Capture the cell that displays the provided text and extract its (x, y) central coordinate. 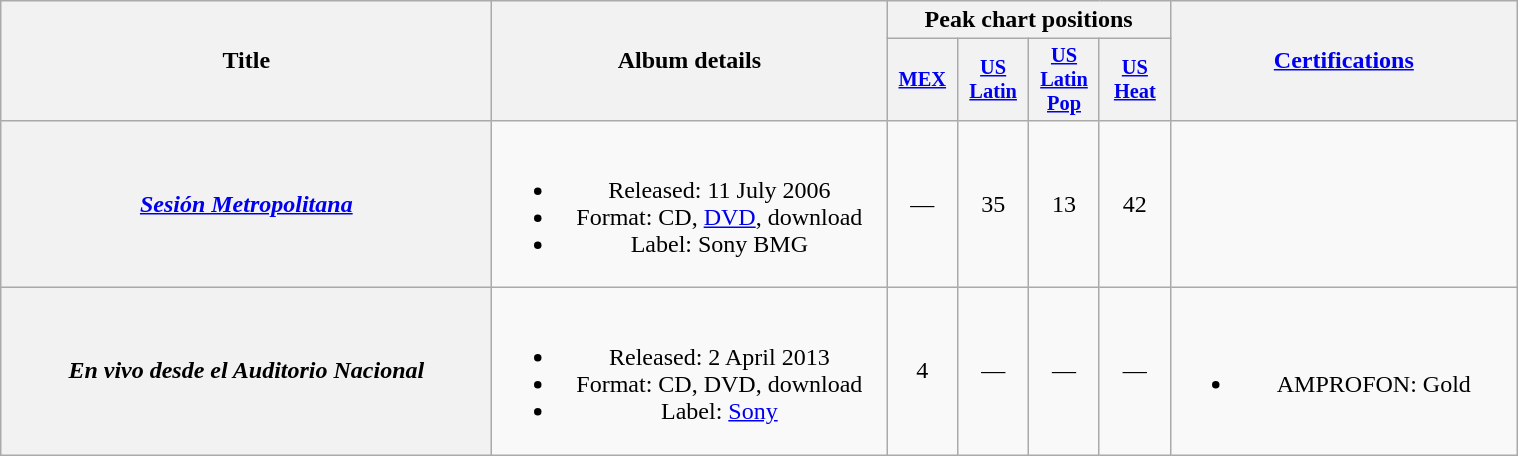
AMPROFON: Gold (1344, 372)
13 (1064, 204)
4 (922, 372)
Released: 2 April 2013Format: CD, DVD, downloadLabel: Sony (690, 372)
MEX (922, 80)
En vivo desde el Auditorio Nacional (246, 372)
Certifications (1344, 61)
Sesión Metropolitana (246, 204)
35 (994, 204)
Album details (690, 61)
Released: 11 July 2006Format: CD, DVD, downloadLabel: Sony BMG (690, 204)
42 (1134, 204)
US Latin Pop (1064, 80)
US Latin (994, 80)
USHeat (1134, 80)
Peak chart positions (1028, 20)
Title (246, 61)
